Search for the cell housing the specified text and yield its [x, y] center coordinate. 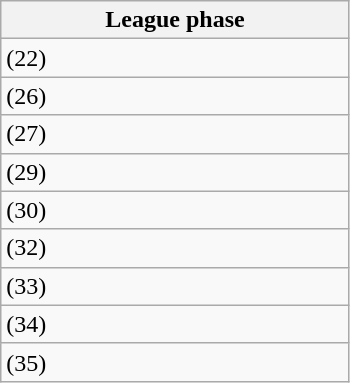
(35) [176, 362]
(34) [176, 324]
(26) [176, 96]
(30) [176, 210]
(33) [176, 286]
(27) [176, 134]
(32) [176, 248]
(22) [176, 58]
League phase [176, 20]
(29) [176, 172]
